For the text-containing cell, return its midpoint in (x, y) coordinate format. 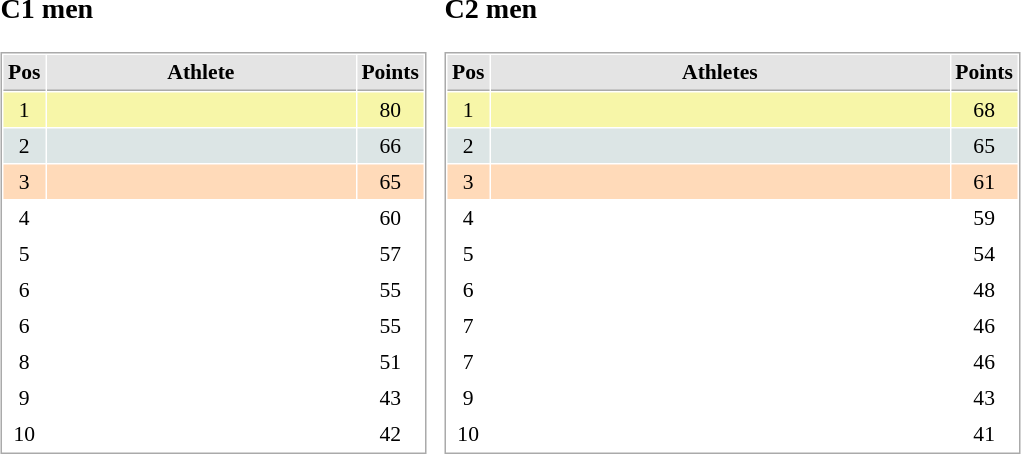
80 (390, 110)
51 (390, 362)
61 (984, 182)
57 (390, 254)
66 (390, 146)
Athletes (720, 74)
60 (390, 218)
68 (984, 110)
41 (984, 434)
59 (984, 218)
42 (390, 434)
54 (984, 254)
Athlete (200, 74)
48 (984, 290)
8 (24, 362)
